Output the (X, Y) coordinate of the center of the cell containing the given text.  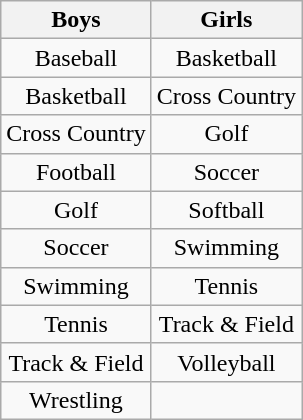
Boys (76, 20)
Wrestling (76, 400)
Volleyball (226, 362)
Football (76, 172)
Baseball (76, 58)
Softball (226, 210)
Girls (226, 20)
